Find where the given text appears and provide that cell's center as (X, Y) coordinate. 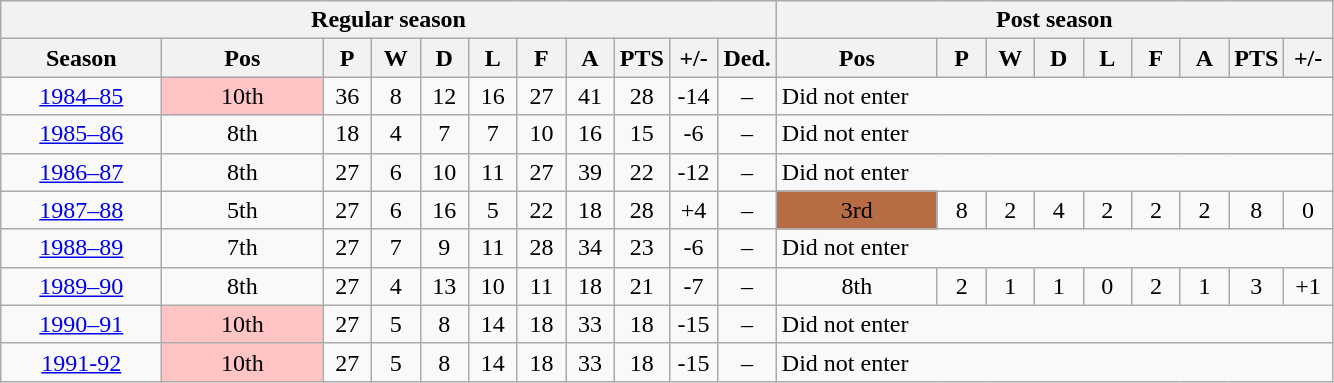
21 (642, 286)
39 (590, 172)
1991-92 (82, 362)
Post season (1054, 20)
1986–87 (82, 172)
36 (348, 96)
1988–89 (82, 248)
Ded. (747, 58)
1985–86 (82, 134)
+4 (694, 210)
7th (242, 248)
23 (642, 248)
15 (642, 134)
1987–88 (82, 210)
+1 (1308, 286)
13 (444, 286)
3 (1256, 286)
34 (590, 248)
Regular season (389, 20)
-7 (694, 286)
41 (590, 96)
1989–90 (82, 286)
1990–91 (82, 324)
-12 (694, 172)
12 (444, 96)
3rd (856, 210)
5th (242, 210)
9 (444, 248)
1984–85 (82, 96)
-14 (694, 96)
Season (82, 58)
